Search for the cell housing the specified text and yield its (X, Y) center coordinate. 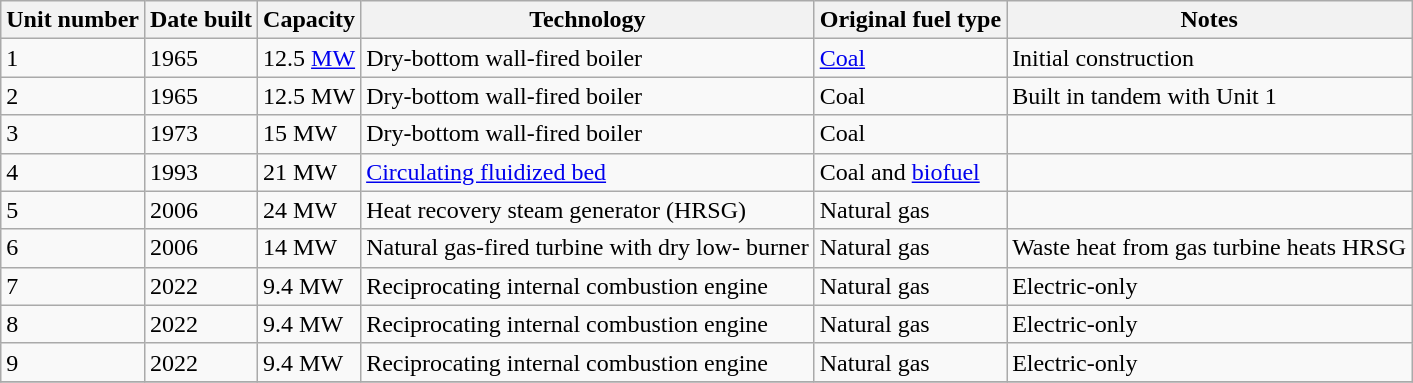
Built in tandem with Unit 1 (1210, 96)
Original fuel type (910, 20)
Unit number (73, 20)
2 (73, 96)
Coal and biofuel (910, 172)
Waste heat from gas turbine heats HRSG (1210, 248)
Capacity (310, 20)
1993 (200, 172)
3 (73, 134)
9 (73, 362)
21 MW (310, 172)
1973 (200, 134)
Circulating fluidized bed (588, 172)
Date built (200, 20)
6 (73, 248)
7 (73, 286)
24 MW (310, 210)
Initial construction (1210, 58)
Natural gas-fired turbine with dry low- burner (588, 248)
1 (73, 58)
4 (73, 172)
Notes (1210, 20)
14 MW (310, 248)
8 (73, 324)
Heat recovery steam generator (HRSG) (588, 210)
5 (73, 210)
15 MW (310, 134)
Technology (588, 20)
